Search for the cell housing the specified text and yield its (X, Y) center coordinate. 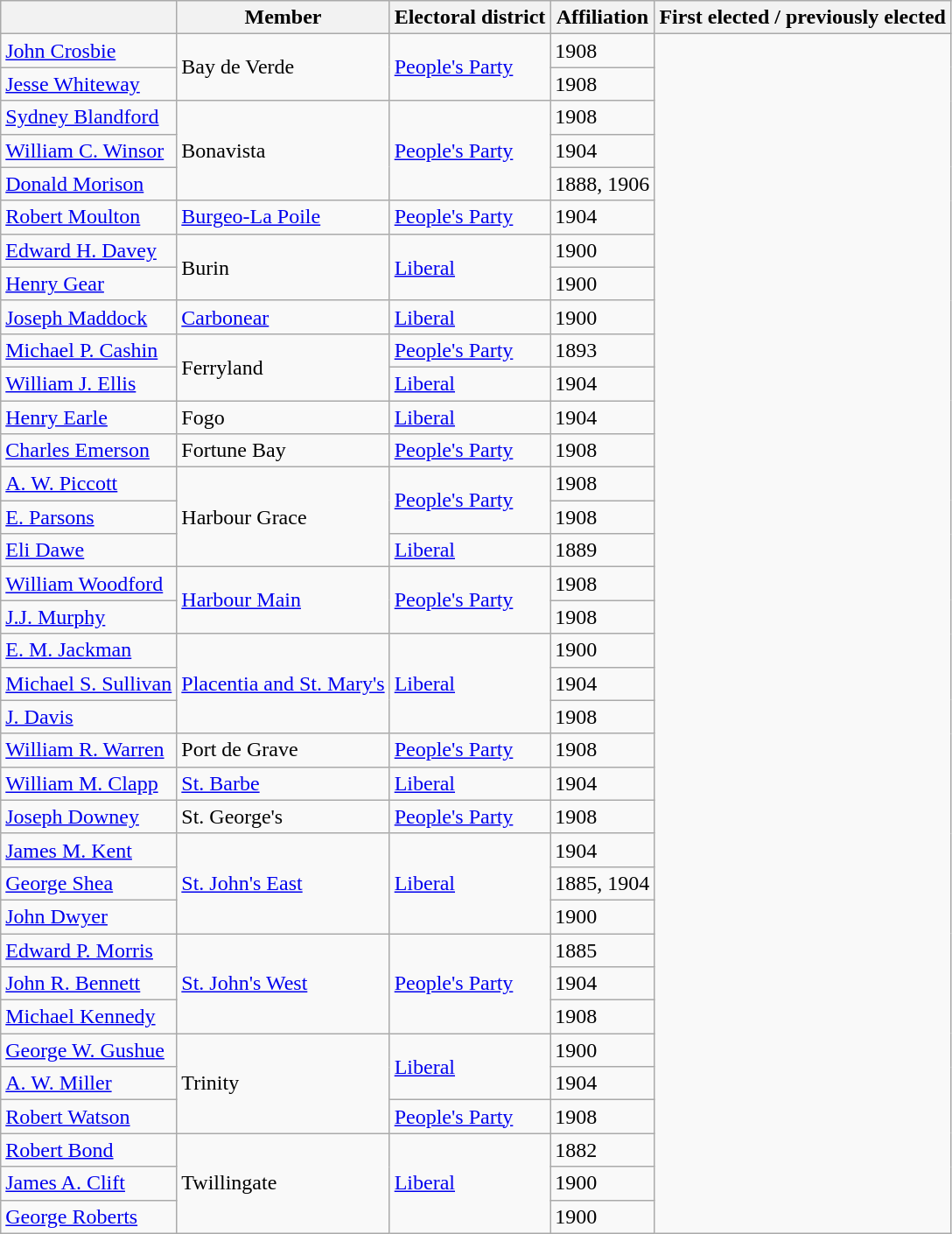
J.J. Murphy (89, 617)
1888, 1906 (602, 184)
Fortune Bay (283, 451)
Donald Morison (89, 184)
Edward P. Morris (89, 950)
William C. Winsor (89, 151)
Member (283, 18)
Robert Watson (89, 1117)
William J. Ellis (89, 383)
E. M. Jackman (89, 650)
William M. Clapp (89, 783)
1893 (602, 350)
St. George's (283, 817)
Jesse Whiteway (89, 84)
Joseph Maddock (89, 317)
James M. Kent (89, 850)
1885, 1904 (602, 883)
Edward H. Davey (89, 250)
A. W. Piccott (89, 484)
Charles Emerson (89, 451)
Port de Grave (283, 750)
St. John's East (283, 883)
J. Davis (89, 717)
James A. Clift (89, 1183)
Trinity (283, 1083)
William Woodford (89, 584)
George W. Gushue (89, 1050)
Twillingate (283, 1183)
Robert Moulton (89, 217)
Fogo (283, 417)
Placentia and St. Mary's (283, 684)
Michael S. Sullivan (89, 684)
Affiliation (602, 18)
Robert Bond (89, 1150)
Harbour Grace (283, 517)
Harbour Main (283, 600)
George Roberts (89, 1216)
Ferryland (283, 367)
Burin (283, 267)
George Shea (89, 883)
Henry Gear (89, 284)
1889 (602, 550)
Sydney Blandford (89, 117)
Henry Earle (89, 417)
Michael P. Cashin (89, 350)
1885 (602, 950)
John R. Bennett (89, 984)
Michael Kennedy (89, 1017)
John Crosbie (89, 51)
Bay de Verde (283, 67)
Electoral district (470, 18)
John Dwyer (89, 916)
Joseph Downey (89, 817)
A. W. Miller (89, 1083)
Carbonear (283, 317)
Bonavista (283, 151)
William R. Warren (89, 750)
1882 (602, 1150)
Eli Dawe (89, 550)
St. John's West (283, 983)
First elected / previously elected (803, 18)
E. Parsons (89, 517)
Burgeo-La Poile (283, 217)
St. Barbe (283, 783)
